Capture the cell that displays the provided text and extract its [x, y] central coordinate. 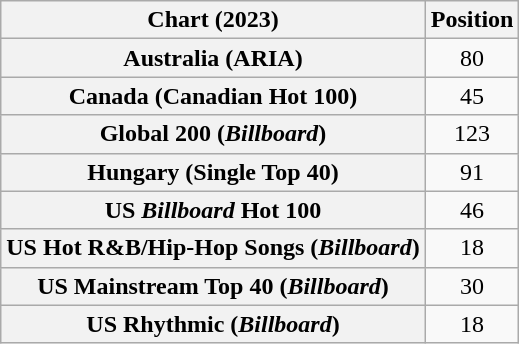
123 [472, 134]
Chart (2023) [213, 20]
91 [472, 172]
Australia (ARIA) [213, 58]
Position [472, 20]
45 [472, 96]
US Billboard Hot 100 [213, 210]
46 [472, 210]
US Rhythmic (Billboard) [213, 324]
Canada (Canadian Hot 100) [213, 96]
US Mainstream Top 40 (Billboard) [213, 286]
Global 200 (Billboard) [213, 134]
30 [472, 286]
US Hot R&B/Hip-Hop Songs (Billboard) [213, 248]
80 [472, 58]
Hungary (Single Top 40) [213, 172]
